Return the (X, Y) coordinate for the center point of the cell that contains the specified text.  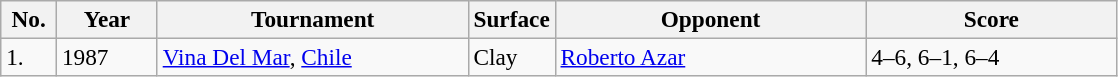
Year (108, 19)
Tournament (312, 19)
Clay (512, 57)
Roberto Azar (710, 57)
4–6, 6–1, 6–4 (992, 57)
No. (29, 19)
1. (29, 57)
Surface (512, 19)
Opponent (710, 19)
Score (992, 19)
1987 (108, 57)
Vina Del Mar, Chile (312, 57)
